Pinpoint the cell where the given text exists, returning its [x, y] midpoint coordinate. 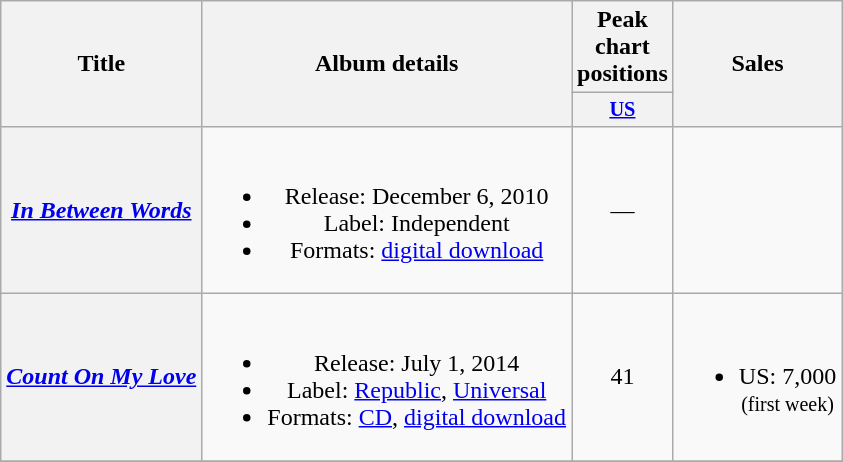
In Between Words [102, 210]
Release: December 6, 2010Label: IndependentFormats: digital download [387, 210]
US: 7,000(first week) [757, 378]
41 [623, 378]
US [623, 110]
— [623, 210]
Peak chart positions [623, 47]
Sales [757, 64]
Count On My Love [102, 378]
Album details [387, 64]
Title [102, 64]
Release: July 1, 2014Label: Republic, UniversalFormats: CD, digital download [387, 378]
